Identify which cell holds the provided text, then report its [x, y] central coordinate. 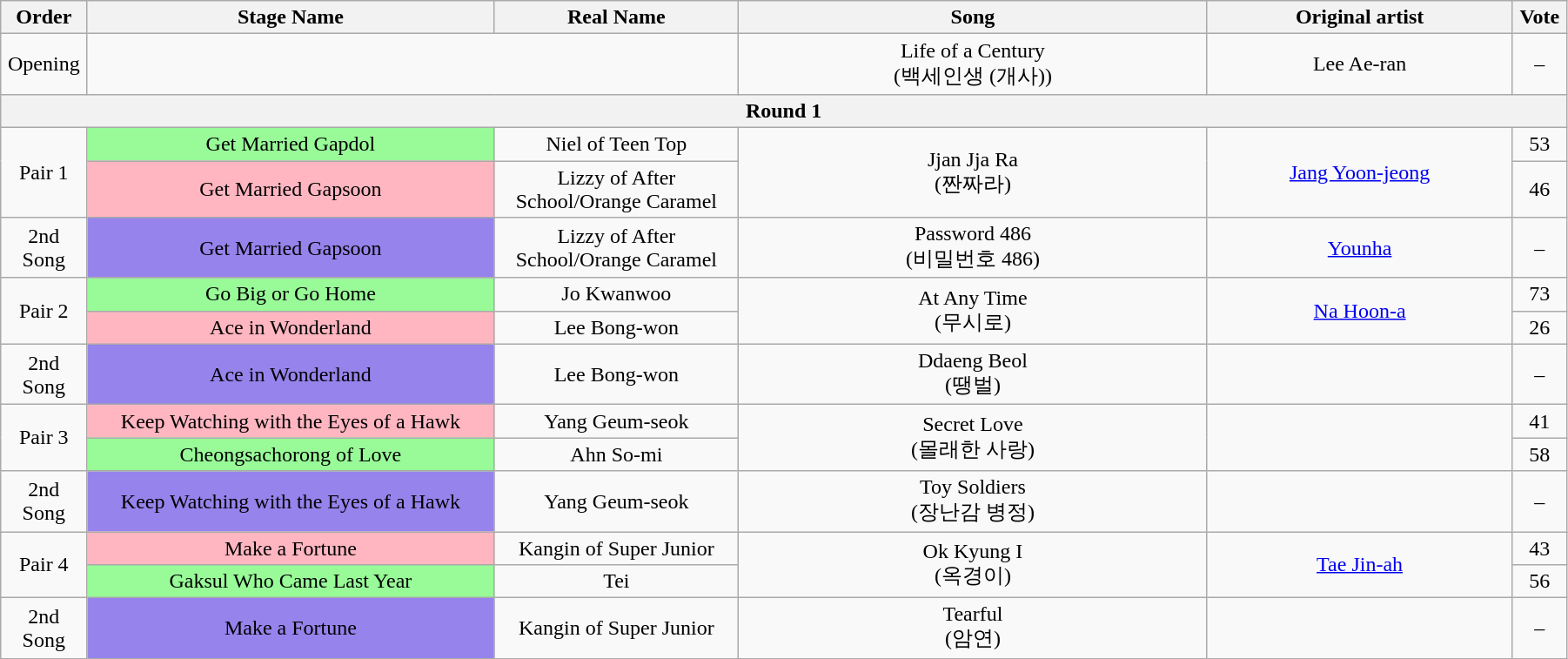
Na Hoon-a [1359, 311]
43 [1539, 548]
Ddaeng Beol(땡벌) [973, 374]
Original artist [1359, 17]
26 [1539, 327]
Gaksul Who Came Last Year [291, 582]
53 [1539, 144]
Ok Kyung I(옥경이) [973, 564]
Pair 4 [44, 564]
41 [1539, 421]
Niel of Teen Top [616, 144]
Password 486(비밀번호 486) [973, 248]
Pair 1 [44, 172]
At Any Time(무시로) [973, 311]
Stage Name [291, 17]
Secret Love(몰래한 사랑) [973, 438]
58 [1539, 454]
Song [973, 17]
56 [1539, 582]
Real Name [616, 17]
Jjan Jja Ra(짠짜라) [973, 172]
Jang Yoon-jeong [1359, 172]
Younha [1359, 248]
Lee Ae-ran [1359, 64]
Order [44, 17]
Toy Soldiers(장난감 병정) [973, 501]
Tae Jin-ah [1359, 564]
46 [1539, 188]
Vote [1539, 17]
Get Married Gapdol [291, 144]
Pair 2 [44, 311]
Life of a Century(백세인생 (개사)) [973, 64]
Tearful(암연) [973, 629]
Pair 3 [44, 438]
Ahn So-mi [616, 454]
Round 1 [784, 111]
Cheongsachorong of Love [291, 454]
Jo Kwanwoo [616, 294]
Opening [44, 64]
Tei [616, 582]
Go Big or Go Home [291, 294]
73 [1539, 294]
